Identify which cell holds the provided text, then report its [x, y] central coordinate. 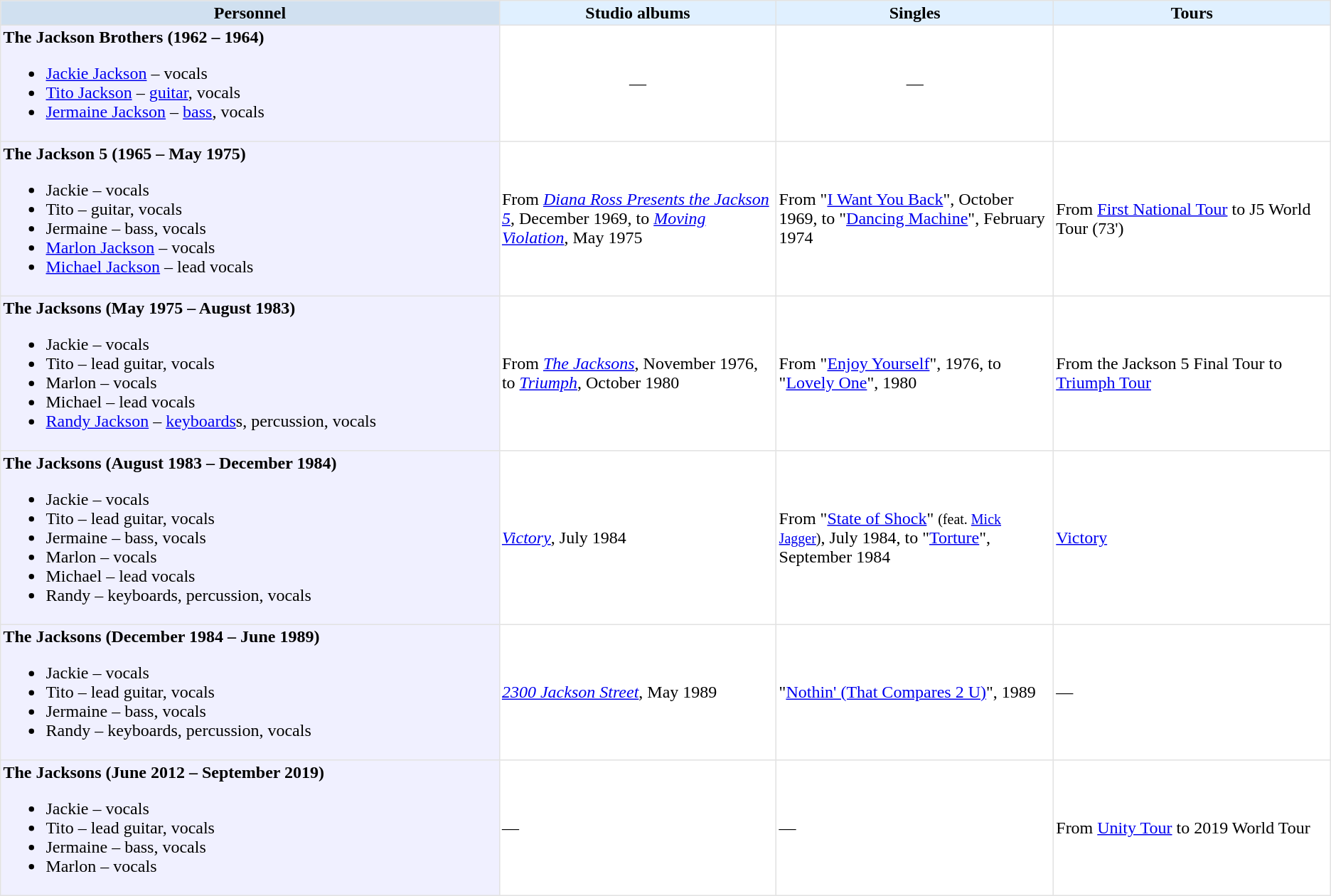
Studio albums [638, 13]
Personnel [250, 13]
The Jackson 5 (1965 – May 1975)Jackie – vocalsTito – guitar, vocalsJermaine – bass, vocalsMarlon Jackson – vocalsMichael Jackson – lead vocals [250, 219]
Victory, July 1984 [638, 538]
From The Jacksons, November 1976, to Triumph, October 1980 [638, 373]
From Diana Ross Presents the Jackson 5, December 1969, to Moving Violation, May 1975 [638, 219]
"Nothin' (That Compares 2 U)", 1989 [915, 692]
The Jacksons (December 1984 – June 1989)Jackie – vocalsTito – lead guitar, vocalsJermaine – bass, vocalsRandy – keyboards, percussion, vocals [250, 692]
From Unity Tour to 2019 World Tour [1192, 828]
Singles [915, 13]
The Jacksons (June 2012 – September 2019)Jackie – vocalsTito – lead guitar, vocalsJermaine – bass, vocalsMarlon – vocals [250, 828]
2300 Jackson Street, May 1989 [638, 692]
The Jackson Brothers (1962 – 1964)Jackie Jackson – vocalsTito Jackson – guitar, vocalsJermaine Jackson – bass, vocals [250, 83]
Tours [1192, 13]
From the Jackson 5 Final Tour to Triumph Tour [1192, 373]
From "I Want You Back", October 1969, to "Dancing Machine", February 1974 [915, 219]
From First National Tour to J5 World Tour (73') [1192, 219]
From "Enjoy Yourself", 1976, to "Lovely One", 1980 [915, 373]
Victory [1192, 538]
From "State of Shock" (feat. Mick Jagger), July 1984, to "Torture", September 1984 [915, 538]
